Find where the given text appears and provide that cell's center as [x, y] coordinate. 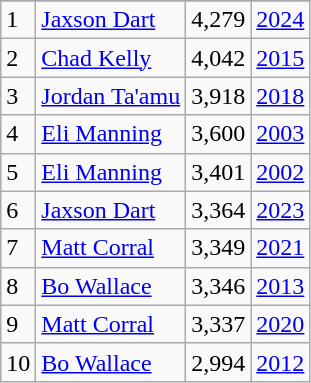
Chad Kelly [111, 58]
2021 [280, 248]
7 [18, 248]
2013 [280, 286]
2003 [280, 134]
3,337 [218, 324]
1 [18, 20]
3,918 [218, 96]
2002 [280, 172]
3 [18, 96]
2024 [280, 20]
2 [18, 58]
3,364 [218, 210]
8 [18, 286]
3,401 [218, 172]
2023 [280, 210]
9 [18, 324]
4 [18, 134]
2012 [280, 362]
5 [18, 172]
4,279 [218, 20]
Jordan Ta'amu [111, 96]
4,042 [218, 58]
3,600 [218, 134]
10 [18, 362]
3,349 [218, 248]
2015 [280, 58]
2018 [280, 96]
3,346 [218, 286]
2,994 [218, 362]
2020 [280, 324]
6 [18, 210]
